Extract the (X, Y) coordinate from the center of the cell holding the provided text.  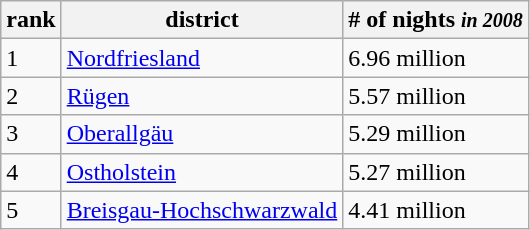
5.29 million (436, 134)
2 (31, 96)
4 (31, 172)
4.41 million (436, 210)
Ostholstein (202, 172)
Nordfriesland (202, 58)
5.27 million (436, 172)
rank (31, 20)
3 (31, 134)
Rügen (202, 96)
5.57 million (436, 96)
Breisgau-Hochschwarzwald (202, 210)
1 (31, 58)
5 (31, 210)
6.96 million (436, 58)
district (202, 20)
# of nights in 2008 (436, 20)
Oberallgäu (202, 134)
